Extract the [X, Y] coordinate from the center of the cell holding the provided text.  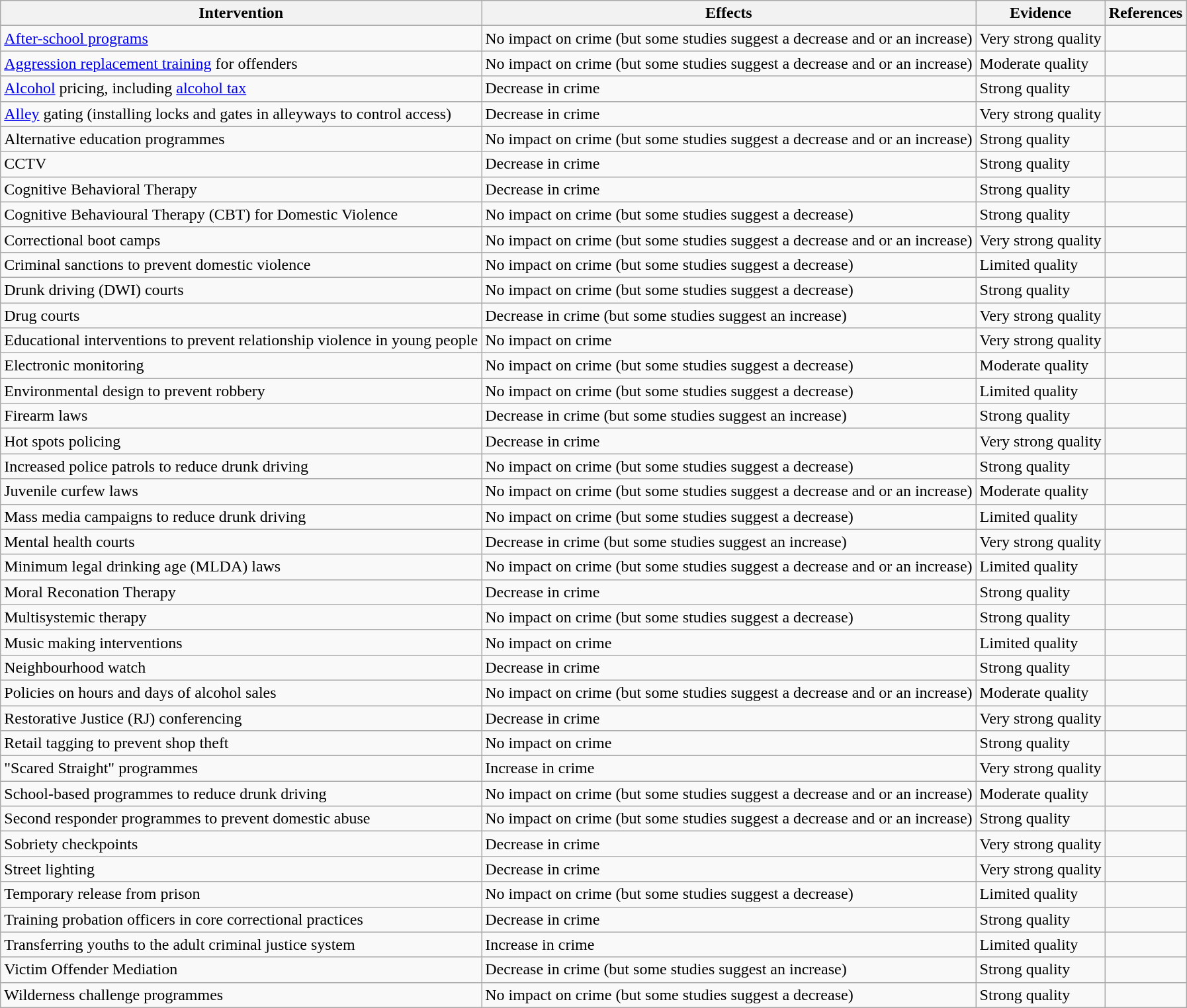
Alcohol pricing, including alcohol tax [241, 89]
"Scared Straight" programmes [241, 769]
Juvenile curfew laws [241, 491]
Sobriety checkpoints [241, 844]
References [1146, 13]
Minimum legal drinking age (MLDA) laws [241, 567]
Increased police patrols to reduce drunk driving [241, 466]
Drug courts [241, 315]
Temporary release from prison [241, 894]
Retail tagging to prevent shop theft [241, 743]
Neighbourhood watch [241, 667]
Mental health courts [241, 542]
School-based programmes to reduce drunk driving [241, 794]
Cognitive Behavioral Therapy [241, 189]
Cognitive Behavioural Therapy (CBT) for Domestic Violence [241, 214]
Alternative education programmes [241, 139]
Environmental design to prevent robbery [241, 391]
Mass media campaigns to reduce drunk driving [241, 517]
Multisystemic therapy [241, 617]
Street lighting [241, 869]
Hot spots policing [241, 441]
Educational interventions to prevent relationship violence in young people [241, 341]
Policies on hours and days of alcohol sales [241, 693]
Training probation officers in core correctional practices [241, 919]
Effects [729, 13]
CCTV [241, 164]
Intervention [241, 13]
Aggression replacement training for offenders [241, 63]
Second responder programmes to prevent domestic abuse [241, 819]
Victim Offender Mediation [241, 970]
Wilderness challenge programmes [241, 995]
Transferring youths to the adult criminal justice system [241, 945]
Alley gating (installing locks and gates in alleyways to control access) [241, 114]
Criminal sanctions to prevent domestic violence [241, 265]
Electronic monitoring [241, 366]
Music making interventions [241, 642]
Moral Reconation Therapy [241, 592]
Evidence [1040, 13]
Restorative Justice (RJ) conferencing [241, 718]
After-school programs [241, 38]
Drunk driving (DWI) courts [241, 290]
Correctional boot camps [241, 239]
Firearm laws [241, 416]
